For the text-containing cell, return its midpoint in (X, Y) coordinate format. 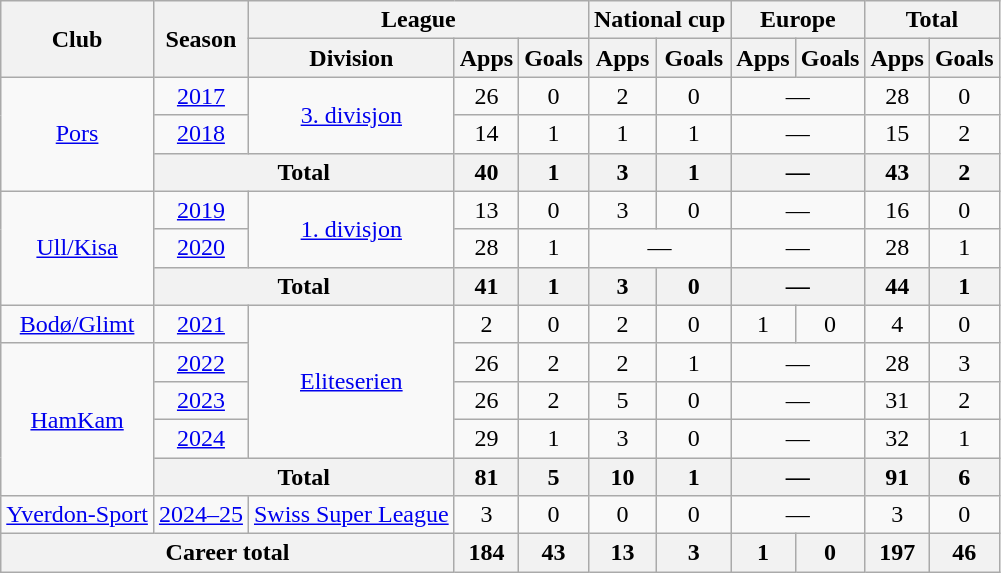
4 (897, 324)
6 (964, 477)
2018 (200, 134)
16 (897, 210)
2017 (200, 96)
31 (897, 400)
81 (486, 477)
3. divisjon (351, 115)
1. divisjon (351, 229)
Eliteserien (351, 381)
2024–25 (200, 515)
Season (200, 39)
2022 (200, 362)
2021 (200, 324)
14 (486, 134)
44 (897, 286)
10 (622, 477)
184 (486, 553)
2019 (200, 210)
2023 (200, 400)
46 (964, 553)
Club (78, 39)
Division (351, 58)
Europe (798, 20)
Bodø/Glimt (78, 324)
Pors (78, 134)
HamKam (78, 419)
Career total (228, 553)
197 (897, 553)
National cup (659, 20)
Swiss Super League (351, 515)
League (418, 20)
15 (897, 134)
2020 (200, 248)
29 (486, 438)
40 (486, 172)
32 (897, 438)
91 (897, 477)
2024 (200, 438)
Yverdon-Sport (78, 515)
Ull/Kisa (78, 248)
41 (486, 286)
